Return the [x, y] coordinate for the center point of the cell that contains the specified text.  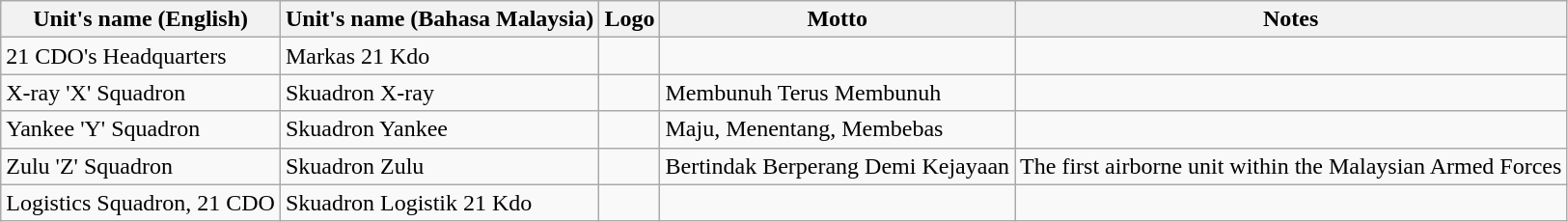
Membunuh Terus Membunuh [838, 93]
Unit's name (Bahasa Malaysia) [439, 19]
Logistics Squadron, 21 CDO [141, 203]
The first airborne unit within the Malaysian Armed Forces [1291, 166]
21 CDO's Headquarters [141, 56]
Skuadron Yankee [439, 129]
Markas 21 Kdo [439, 56]
Skuadron X-ray [439, 93]
Maju, Menentang, Membebas [838, 129]
Motto [838, 19]
Skuadron Logistik 21 Kdo [439, 203]
Skuadron Zulu [439, 166]
Unit's name (English) [141, 19]
Bertindak Berperang Demi Kejayaan [838, 166]
Yankee 'Y' Squadron [141, 129]
X-ray 'X' Squadron [141, 93]
Logo [629, 19]
Notes [1291, 19]
Zulu 'Z' Squadron [141, 166]
